Return the (x, y) coordinate for the center point of the cell that contains the specified text.  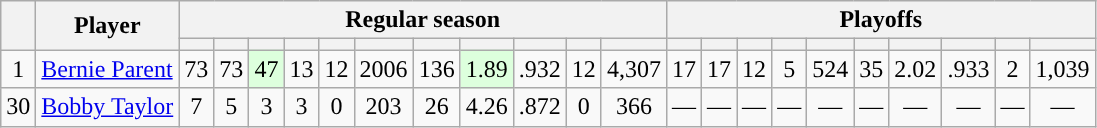
Playoffs (880, 20)
7 (196, 107)
.872 (540, 107)
136 (436, 69)
4.26 (486, 107)
1 (18, 69)
Bernie Parent (108, 69)
.933 (968, 69)
4,307 (634, 69)
47 (266, 69)
203 (384, 107)
35 (872, 69)
2.02 (916, 69)
Regular season (423, 20)
1.89 (486, 69)
366 (634, 107)
2 (1012, 69)
Bobby Taylor (108, 107)
.932 (540, 69)
13 (302, 69)
1,039 (1062, 69)
524 (830, 69)
30 (18, 107)
2006 (384, 69)
Player (108, 26)
26 (436, 107)
